Search for the cell housing the specified text and yield its [x, y] center coordinate. 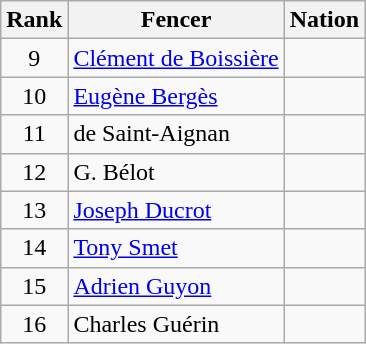
Adrien Guyon [176, 286]
12 [34, 172]
Rank [34, 20]
de Saint-Aignan [176, 134]
13 [34, 210]
9 [34, 58]
16 [34, 324]
Fencer [176, 20]
Nation [324, 20]
G. Bélot [176, 172]
Eugène Bergès [176, 96]
Joseph Ducrot [176, 210]
11 [34, 134]
Charles Guérin [176, 324]
15 [34, 286]
Tony Smet [176, 248]
Clément de Boissière [176, 58]
14 [34, 248]
10 [34, 96]
